Scan for the cell matching the given text and deliver its (X, Y) coordinate at center. 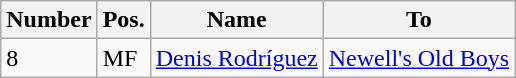
To (418, 20)
Number (49, 20)
Pos. (124, 20)
Newell's Old Boys (418, 58)
Name (236, 20)
MF (124, 58)
Denis Rodríguez (236, 58)
8 (49, 58)
